For the text-containing cell, return its midpoint in [X, Y] coordinate format. 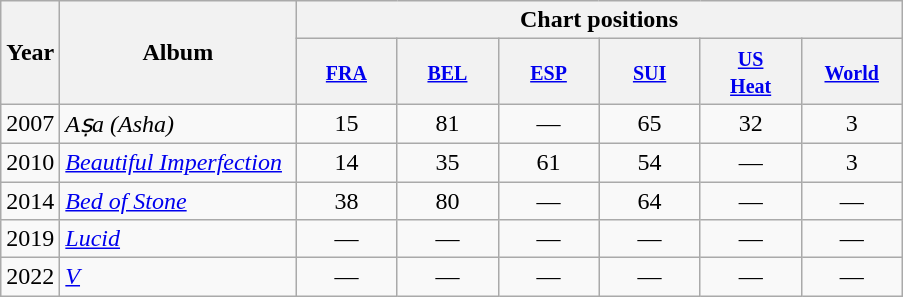
Aṣa (Asha) [178, 124]
World [852, 72]
65 [650, 124]
Album [178, 52]
Year [30, 52]
32 [750, 124]
2014 [30, 201]
61 [548, 162]
54 [650, 162]
SUI [650, 72]
V [178, 277]
2007 [30, 124]
2019 [30, 239]
ESP [548, 72]
64 [650, 201]
14 [346, 162]
80 [448, 201]
FRA [346, 72]
15 [346, 124]
USHeat [750, 72]
Beautiful Imperfection [178, 162]
35 [448, 162]
81 [448, 124]
Lucid [178, 239]
38 [346, 201]
Bed of Stone [178, 201]
Chart positions [599, 20]
2022 [30, 277]
2010 [30, 162]
BEL [448, 72]
